For the text-containing cell, return its midpoint in [X, Y] coordinate format. 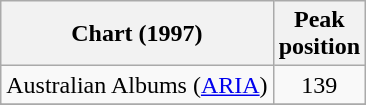
139 [319, 85]
Chart (1997) [137, 34]
Australian Albums (ARIA) [137, 85]
Peak position [319, 34]
